Pinpoint the cell where the given text exists, returning its (x, y) midpoint coordinate. 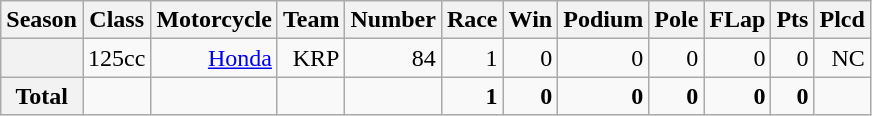
Pts (792, 20)
KRP (311, 58)
Class (116, 20)
Team (311, 20)
84 (393, 58)
Total (42, 96)
FLap (738, 20)
Number (393, 20)
Season (42, 20)
Race (472, 20)
Motorcycle (214, 20)
Plcd (842, 20)
Podium (604, 20)
Win (530, 20)
Pole (676, 20)
Honda (214, 58)
125cc (116, 58)
NC (842, 58)
